Search for the cell housing the specified text and yield its (X, Y) center coordinate. 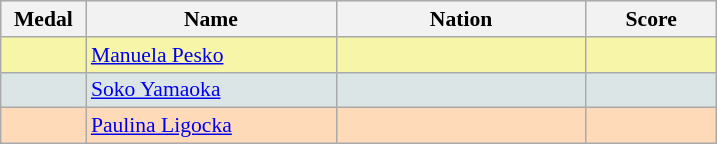
Nation (461, 19)
Score (651, 19)
Paulina Ligocka (211, 126)
Name (211, 19)
Medal (44, 19)
Soko Yamaoka (211, 90)
Manuela Pesko (211, 55)
